Return (x, y) of the center of cell containing provided text 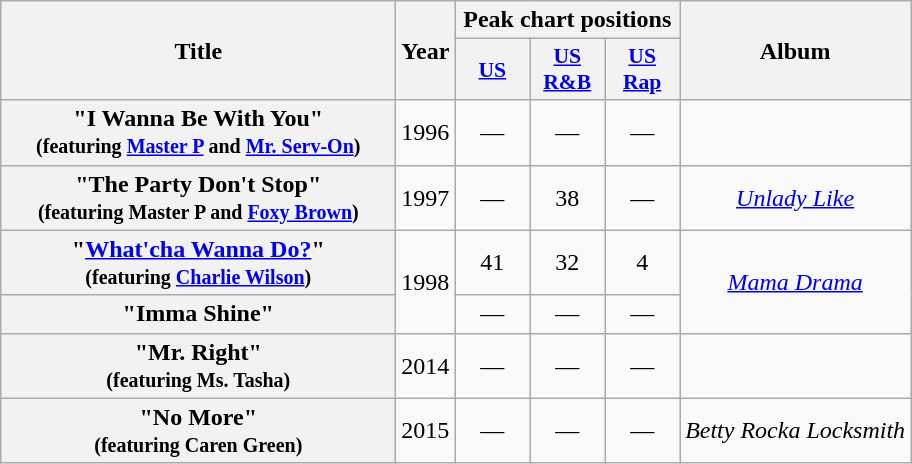
32 (568, 262)
2014 (426, 366)
"No More"(featuring Caren Green) (198, 430)
41 (492, 262)
Mama Drama (796, 282)
Album (796, 50)
1997 (426, 198)
Peak chart positions (568, 20)
"Mr. Right"(featuring Ms. Tasha) (198, 366)
Unlady Like (796, 198)
"What'cha Wanna Do?"(featuring Charlie Wilson) (198, 262)
"I Wanna Be With You"(featuring Master P and Mr. Serv-On) (198, 132)
1998 (426, 282)
Betty Rocka Locksmith (796, 430)
US (492, 70)
USR&B (568, 70)
1996 (426, 132)
USRap (642, 70)
"The Party Don't Stop"(featuring Master P and Foxy Brown) (198, 198)
"Imma Shine" (198, 314)
2015 (426, 430)
Title (198, 50)
38 (568, 198)
4 (642, 262)
Year (426, 50)
